Output the [x, y] coordinate of the center of the cell containing the given text.  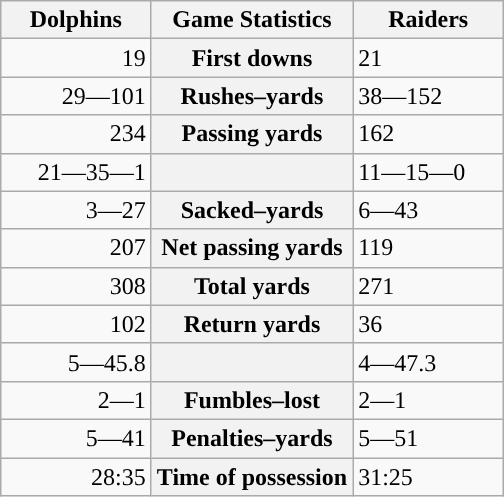
308 [76, 286]
Passing yards [252, 134]
6—43 [428, 210]
Penalties–yards [252, 438]
Total yards [252, 286]
31:25 [428, 477]
21 [428, 58]
271 [428, 286]
5—41 [76, 438]
Sacked–yards [252, 210]
3—27 [76, 210]
Return yards [252, 324]
38—152 [428, 96]
First downs [252, 58]
162 [428, 134]
36 [428, 324]
29—101 [76, 96]
Time of possession [252, 477]
Raiders [428, 20]
Game Statistics [252, 20]
Net passing yards [252, 248]
5—45.8 [76, 362]
28:35 [76, 477]
Dolphins [76, 20]
Rushes–yards [252, 96]
234 [76, 134]
11—15—0 [428, 172]
4—47.3 [428, 362]
119 [428, 248]
21—35—1 [76, 172]
102 [76, 324]
Fumbles–lost [252, 400]
207 [76, 248]
5—51 [428, 438]
19 [76, 58]
